Search for the cell housing the specified text and yield its [x, y] center coordinate. 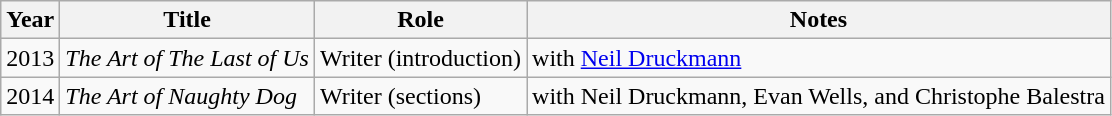
Notes [819, 20]
2013 [30, 58]
Role [420, 20]
with Neil Druckmann, Evan Wells, and Christophe Balestra [819, 96]
The Art of The Last of Us [188, 58]
2014 [30, 96]
Writer (introduction) [420, 58]
Writer (sections) [420, 96]
The Art of Naughty Dog [188, 96]
with Neil Druckmann [819, 58]
Year [30, 20]
Title [188, 20]
